From the cell containing the given text, extract its center point as [X, Y] coordinate. 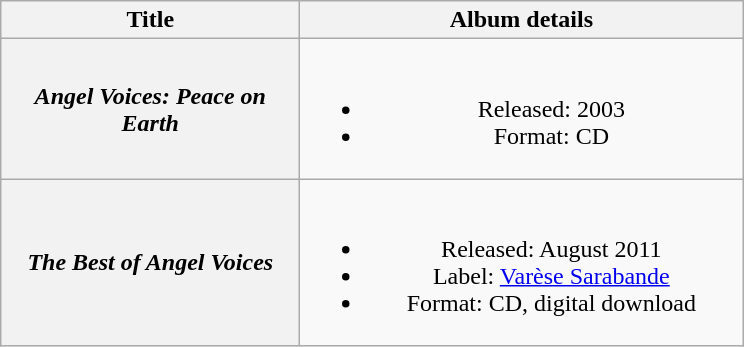
Angel Voices: Peace on Earth [150, 109]
The Best of Angel Voices [150, 262]
Released: August 2011Label: Varèse SarabandeFormat: CD, digital download [522, 262]
Album details [522, 20]
Released: 2003Format: CD [522, 109]
Title [150, 20]
